Return the [X, Y] coordinate for the center point of the cell that contains the specified text.  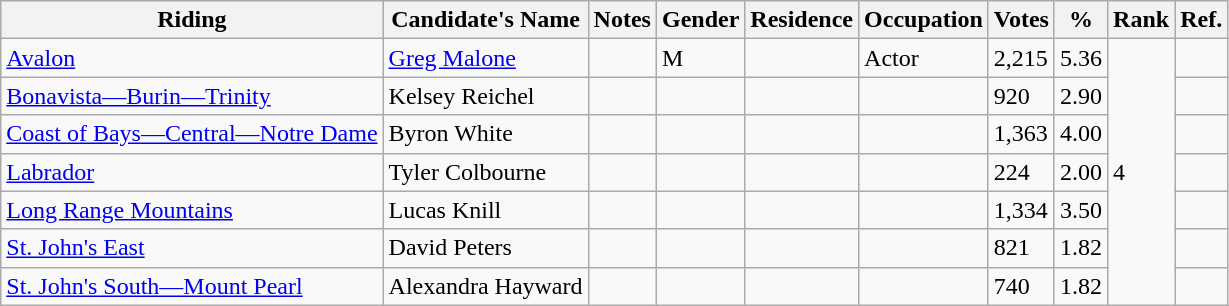
821 [1021, 248]
1,363 [1021, 134]
Ref. [1202, 20]
920 [1021, 96]
3.50 [1080, 210]
4.00 [1080, 134]
Kelsey Reichel [486, 96]
M [700, 58]
David Peters [486, 248]
Coast of Bays—Central—Notre Dame [192, 134]
Residence [802, 20]
Tyler Colbourne [486, 172]
Occupation [924, 20]
Actor [924, 58]
Byron White [486, 134]
St. John's South—Mount Pearl [192, 286]
4 [1142, 172]
Gender [700, 20]
% [1080, 20]
St. John's East [192, 248]
224 [1021, 172]
1,334 [1021, 210]
Lucas Knill [486, 210]
Candidate's Name [486, 20]
2.90 [1080, 96]
Avalon [192, 58]
2.00 [1080, 172]
Alexandra Hayward [486, 286]
Rank [1142, 20]
Greg Malone [486, 58]
Riding [192, 20]
Labrador [192, 172]
Notes [622, 20]
Bonavista—Burin—Trinity [192, 96]
Votes [1021, 20]
5.36 [1080, 58]
2,215 [1021, 58]
Long Range Mountains [192, 210]
740 [1021, 286]
